Return the (X, Y) coordinate for the center point of the cell that contains the specified text.  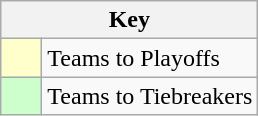
Teams to Playoffs (150, 58)
Key (130, 20)
Teams to Tiebreakers (150, 96)
